Find where the given text appears and provide that cell's center as [X, Y] coordinate. 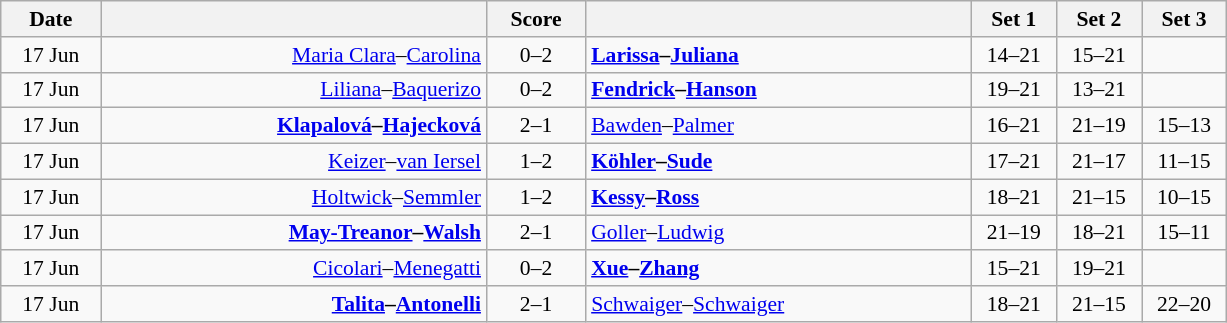
Score [536, 19]
21–17 [1098, 162]
15–13 [1184, 126]
14–21 [1014, 55]
Talita–Antonelli [294, 304]
Cicolari–Menegatti [294, 269]
Set 1 [1014, 19]
Schwaiger–Schwaiger [778, 304]
Maria Clara–Carolina [294, 55]
11–15 [1184, 162]
Liliana–Baquerizo [294, 90]
Larissa–Juliana [778, 55]
Klapalová–Hajecková [294, 126]
Fendrick–Hanson [778, 90]
22–20 [1184, 304]
May-Treanor–Walsh [294, 233]
17–21 [1014, 162]
Goller–Ludwig [778, 233]
Holtwick–Semmler [294, 197]
Set 3 [1184, 19]
Köhler–Sude [778, 162]
10–15 [1184, 197]
Bawden–Palmer [778, 126]
16–21 [1014, 126]
13–21 [1098, 90]
15–11 [1184, 233]
Date [51, 19]
Xue–Zhang [778, 269]
Set 2 [1098, 19]
Keizer–van Iersel [294, 162]
Kessy–Ross [778, 197]
